Pinpoint the cell where the given text exists, returning its (X, Y) midpoint coordinate. 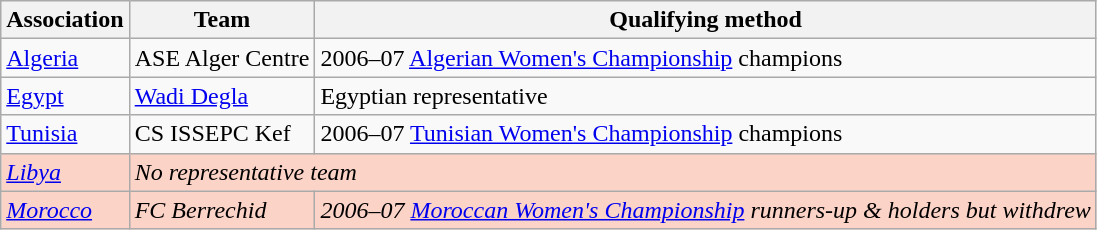
Egypt (65, 96)
FC Berrechid (222, 210)
Wadi Degla (222, 96)
Qualifying method (706, 20)
Team (222, 20)
Morocco (65, 210)
CS ISSEPC Kef (222, 134)
Tunisia (65, 134)
Libya (65, 172)
2006–07 Moroccan Women's Championship runners-up & holders but withdrew (706, 210)
ASE Alger Centre (222, 58)
2006–07 Algerian Women's Championship champions (706, 58)
Association (65, 20)
Algeria (65, 58)
Egyptian representative (706, 96)
No representative team (612, 172)
2006–07 Tunisian Women's Championship champions (706, 134)
